Capture the cell that displays the provided text and extract its [X, Y] central coordinate. 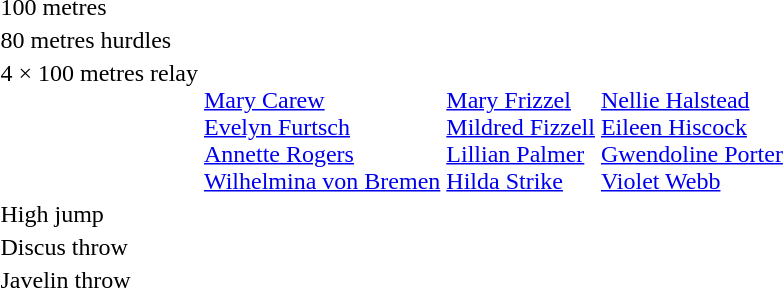
Mary CarewEvelyn FurtschAnnette RogersWilhelmina von Bremen [322, 127]
Mary FrizzelMildred FizzellLillian PalmerHilda Strike [521, 127]
